Detect which cell encompasses the target text, then output its [X, Y] center coordinate. 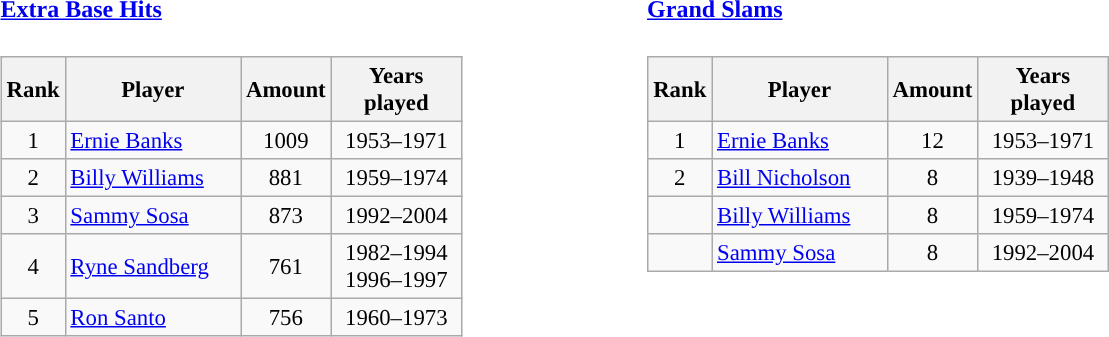
Ryne Sandberg [153, 266]
Bill Nicholson [800, 177]
1939–1948 [1044, 177]
873 [286, 215]
881 [286, 177]
12 [932, 140]
1009 [286, 140]
5 [33, 317]
4 [33, 266]
Ron Santo [153, 317]
756 [286, 317]
761 [286, 266]
1960–1973 [396, 317]
1982–19941996–1997 [396, 266]
3 [33, 215]
